Search for the cell housing the specified text and yield its (x, y) center coordinate. 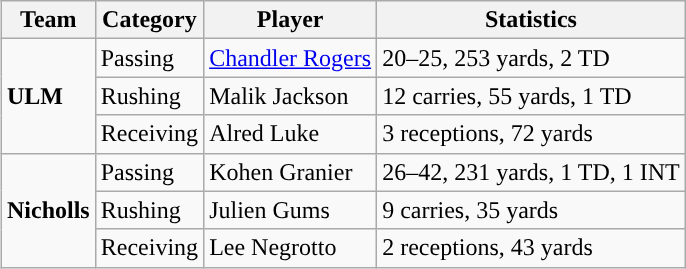
9 carries, 35 yards (532, 210)
20–25, 253 yards, 2 TD (532, 58)
Team (48, 20)
Statistics (532, 20)
Lee Negrotto (290, 248)
3 receptions, 72 yards (532, 134)
Kohen Granier (290, 172)
Alred Luke (290, 134)
26–42, 231 yards, 1 TD, 1 INT (532, 172)
ULM (48, 96)
Nicholls (48, 210)
2 receptions, 43 yards (532, 248)
Malik Jackson (290, 96)
Julien Gums (290, 210)
Player (290, 20)
12 carries, 55 yards, 1 TD (532, 96)
Category (149, 20)
Chandler Rogers (290, 58)
